Identify which cell holds the provided text, then report its [X, Y] central coordinate. 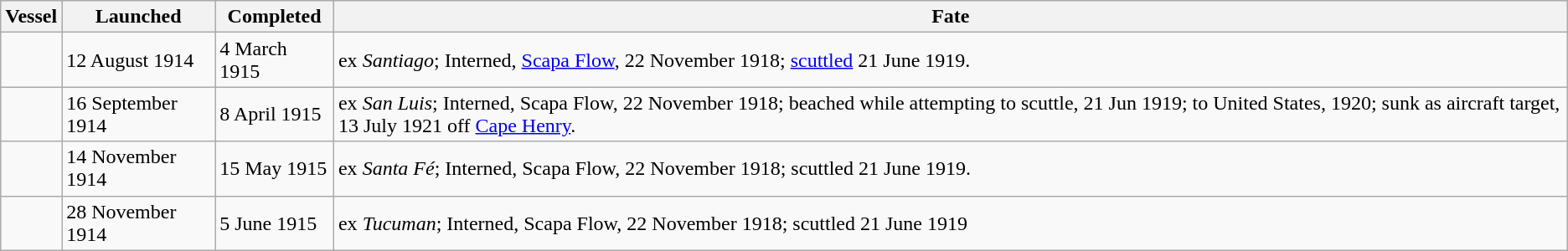
28 November 1914 [139, 223]
4 March 1915 [275, 60]
Vessel [32, 17]
Completed [275, 17]
8 April 1915 [275, 114]
Fate [950, 17]
15 May 1915 [275, 169]
ex Tucuman; Interned, Scapa Flow, 22 November 1918; scuttled 21 June 1919 [950, 223]
ex Santiago; Interned, Scapa Flow, 22 November 1918; scuttled 21 June 1919. [950, 60]
5 June 1915 [275, 223]
12 August 1914 [139, 60]
14 November 1914 [139, 169]
ex Santa Fé; Interned, Scapa Flow, 22 November 1918; scuttled 21 June 1919. [950, 169]
Launched [139, 17]
16 September 1914 [139, 114]
